Detect which cell encompasses the target text, then output its [X, Y] center coordinate. 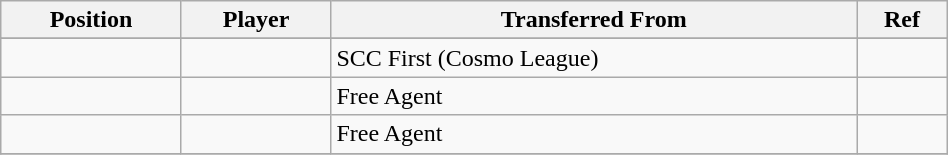
SCC First (Cosmo League) [594, 58]
Ref [902, 20]
Player [256, 20]
Transferred From [594, 20]
Position [92, 20]
